Identify which cell holds the provided text, then report its [x, y] central coordinate. 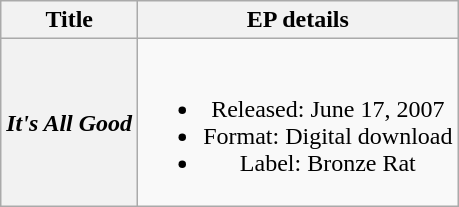
It's All Good [70, 122]
EP details [298, 20]
Title [70, 20]
Released: June 17, 2007Format: Digital downloadLabel: Bronze Rat [298, 122]
